Search for the cell housing the specified text and yield its [x, y] center coordinate. 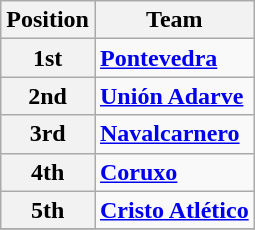
Team [174, 20]
Cristo Atlético [174, 210]
3rd [48, 134]
1st [48, 58]
Navalcarnero [174, 134]
Pontevedra [174, 58]
Unión Adarve [174, 96]
Coruxo [174, 172]
5th [48, 210]
4th [48, 172]
Position [48, 20]
2nd [48, 96]
